Pinpoint the cell where the given text exists, returning its (X, Y) midpoint coordinate. 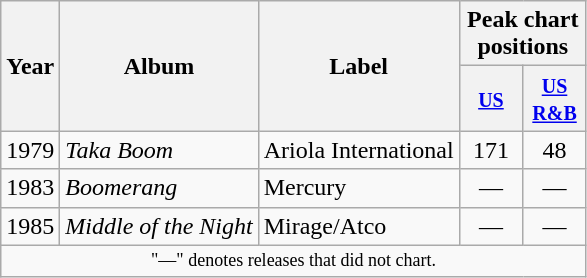
Boomerang (159, 188)
Mirage/Atco (358, 226)
Mercury (358, 188)
1985 (30, 226)
1979 (30, 150)
Peak chart positions (522, 34)
Middle of the Night (159, 226)
Label (358, 66)
Ariola International (358, 150)
Taka Boom (159, 150)
Album (159, 66)
US (491, 98)
US R&B (555, 98)
1983 (30, 188)
"—" denotes releases that did not chart. (294, 260)
Year (30, 66)
48 (555, 150)
171 (491, 150)
